Determine the [X, Y] coordinate at the center of the cell enclosing the given text.  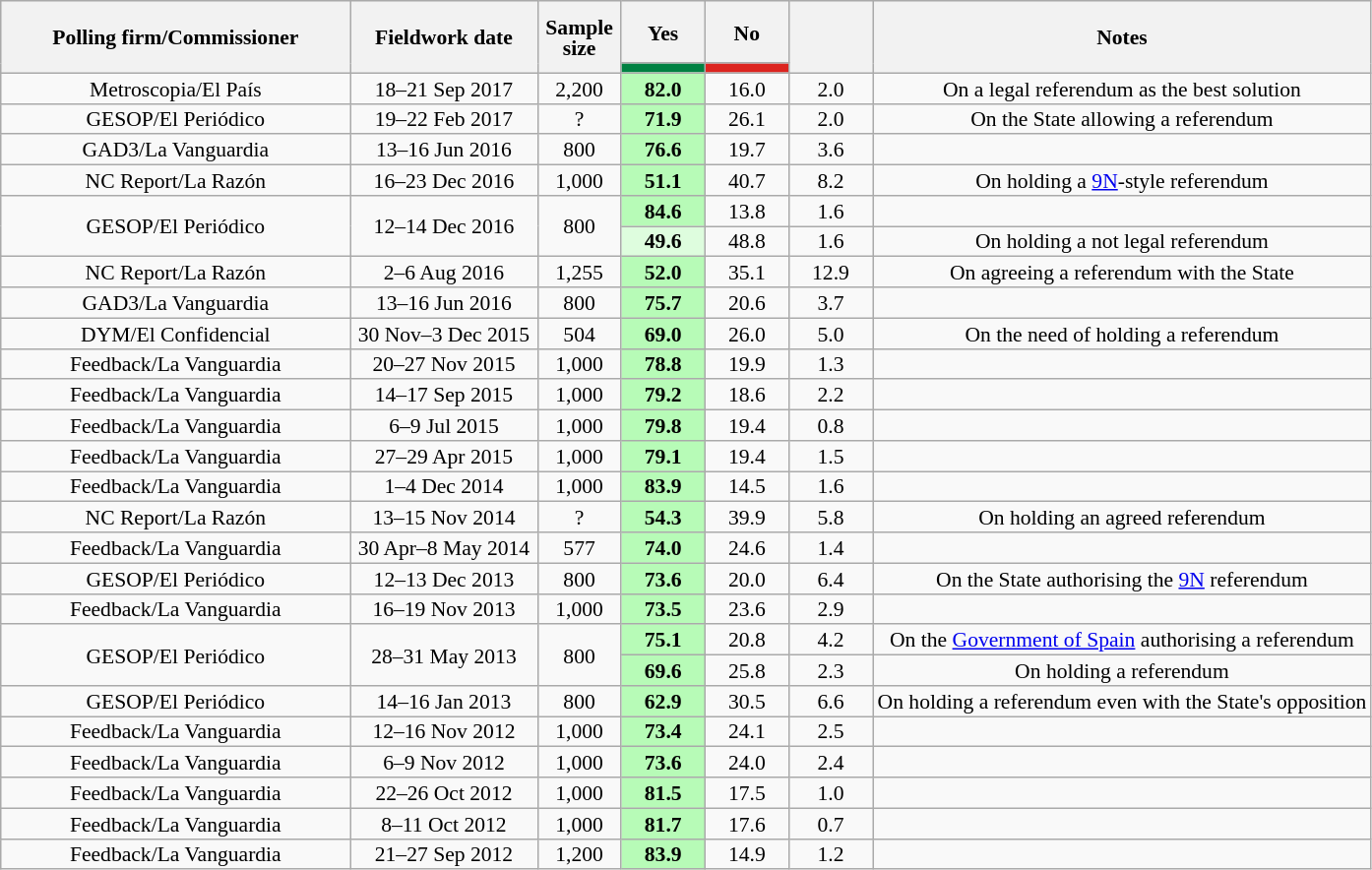
On agreeing a referendum with the State [1122, 272]
21–27 Sep 2012 [444, 854]
73.4 [663, 732]
48.8 [746, 242]
20.8 [746, 640]
2.5 [831, 732]
On the State authorising the 9N referendum [1122, 579]
20.0 [746, 579]
1.2 [831, 854]
14–16 Jan 2013 [444, 701]
82.0 [663, 89]
13.8 [746, 211]
0.7 [831, 823]
1–4 Dec 2014 [444, 486]
On the Government of Spain authorising a referendum [1122, 640]
2.4 [831, 762]
On holding a referendum even with the State's opposition [1122, 701]
16–19 Nov 2013 [444, 608]
On holding a referendum [1122, 671]
74.0 [663, 547]
5.0 [831, 333]
22–26 Oct 2012 [444, 793]
4.2 [831, 640]
81.5 [663, 793]
19.9 [746, 364]
20–27 Nov 2015 [444, 364]
On a legal referendum as the best solution [1122, 89]
2.2 [831, 396]
2,200 [579, 89]
On holding an agreed referendum [1122, 518]
6.6 [831, 701]
24.1 [746, 732]
24.0 [746, 762]
75.7 [663, 303]
14.9 [746, 854]
30.5 [746, 701]
12.9 [831, 272]
Sample size [579, 37]
40.7 [746, 181]
6–9 Nov 2012 [444, 762]
14–17 Sep 2015 [444, 396]
76.6 [663, 150]
35.1 [746, 272]
54.3 [663, 518]
Notes [1122, 37]
79.1 [663, 457]
20.6 [746, 303]
24.6 [746, 547]
79.8 [663, 425]
On holding a 9N-style referendum [1122, 181]
73.5 [663, 608]
23.6 [746, 608]
1.5 [831, 457]
30 Nov–3 Dec 2015 [444, 333]
75.1 [663, 640]
49.6 [663, 242]
16–23 Dec 2016 [444, 181]
3.6 [831, 150]
12–14 Dec 2016 [444, 226]
69.0 [663, 333]
17.6 [746, 823]
71.9 [663, 118]
1.4 [831, 547]
52.0 [663, 272]
On the need of holding a referendum [1122, 333]
62.9 [663, 701]
2–6 Aug 2016 [444, 272]
3.7 [831, 303]
2.3 [831, 671]
19.7 [746, 150]
On the State allowing a referendum [1122, 118]
1.0 [831, 793]
81.7 [663, 823]
On holding a not legal referendum [1122, 242]
39.9 [746, 518]
1,255 [579, 272]
DYM/El Confidencial [175, 333]
16.0 [746, 89]
51.1 [663, 181]
12–13 Dec 2013 [444, 579]
Metroscopia/El País [175, 89]
28–31 May 2013 [444, 655]
8.2 [831, 181]
79.2 [663, 396]
26.1 [746, 118]
6–9 Jul 2015 [444, 425]
18–21 Sep 2017 [444, 89]
25.8 [746, 671]
6.4 [831, 579]
30 Apr–8 May 2014 [444, 547]
Polling firm/Commissioner [175, 37]
577 [579, 547]
27–29 Apr 2015 [444, 457]
504 [579, 333]
12–16 Nov 2012 [444, 732]
18.6 [746, 396]
Yes [663, 31]
69.6 [663, 671]
19–22 Feb 2017 [444, 118]
84.6 [663, 211]
8–11 Oct 2012 [444, 823]
17.5 [746, 793]
No [746, 31]
1.3 [831, 364]
0.8 [831, 425]
1,200 [579, 854]
2.9 [831, 608]
Fieldwork date [444, 37]
26.0 [746, 333]
78.8 [663, 364]
14.5 [746, 486]
13–15 Nov 2014 [444, 518]
5.8 [831, 518]
